Provide the (X, Y) coordinate of the cell's center where the given text is located.  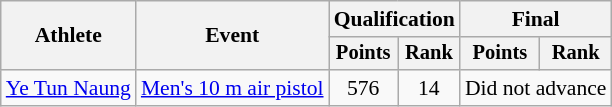
Men's 10 m air pistol (232, 88)
576 (364, 88)
Ye Tun Naung (68, 88)
Event (232, 36)
Qualification (394, 19)
14 (429, 88)
Final (536, 19)
Athlete (68, 36)
Did not advance (536, 88)
